Detect which cell encompasses the target text, then output its [X, Y] center coordinate. 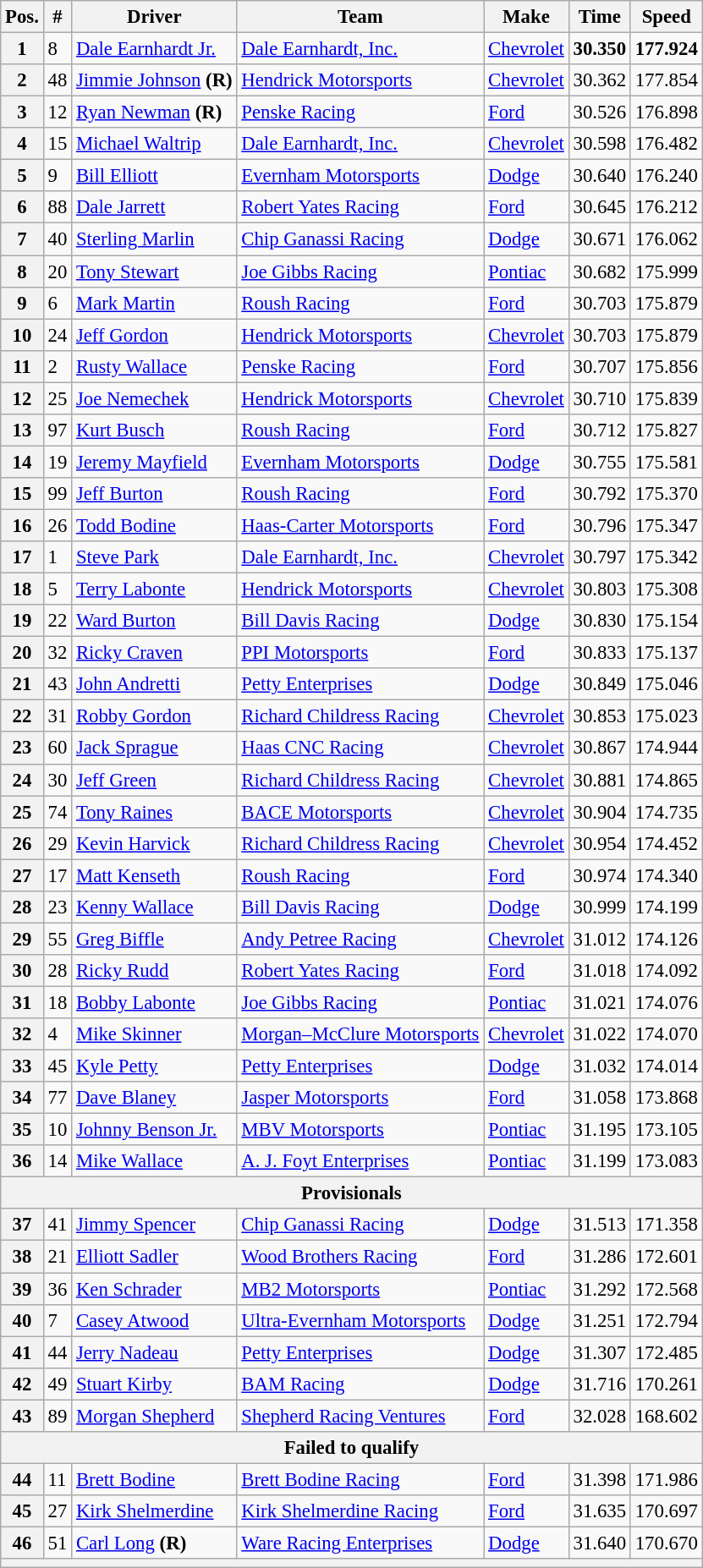
176.898 [667, 112]
Dale Earnhardt Jr. [154, 49]
175.581 [667, 462]
Morgan Shepherd [154, 1416]
176.482 [667, 144]
176.240 [667, 176]
Make [526, 17]
34 [22, 1098]
BAM Racing [360, 1384]
Andy Petree Racing [360, 939]
Steve Park [154, 557]
Robby Gordon [154, 716]
30.881 [599, 780]
51 [58, 1543]
30.954 [599, 843]
174.452 [667, 843]
31.012 [599, 939]
171.986 [667, 1479]
31.716 [599, 1384]
A. J. Foyt Enterprises [360, 1161]
Haas-Carter Motorsports [360, 525]
Dale Jarrett [154, 207]
MBV Motorsports [360, 1130]
Provisionals [352, 1193]
173.868 [667, 1098]
Jeremy Mayfield [154, 462]
Mike Skinner [154, 1034]
Bobby Labonte [154, 1002]
30.671 [599, 239]
172.485 [667, 1352]
Kyle Petty [154, 1066]
31.307 [599, 1352]
176.062 [667, 239]
13 [22, 430]
31.251 [599, 1320]
48 [58, 80]
30.833 [599, 653]
174.070 [667, 1034]
Mike Wallace [154, 1161]
39 [22, 1289]
97 [58, 430]
31.398 [599, 1479]
Mark Martin [154, 303]
31.640 [599, 1543]
174.014 [667, 1066]
Greg Biffle [154, 939]
Tony Raines [154, 812]
Jack Sprague [154, 748]
89 [58, 1416]
Jasper Motorsports [360, 1098]
31.635 [599, 1511]
Wood Brothers Racing [360, 1257]
31.195 [599, 1130]
175.046 [667, 684]
175.827 [667, 430]
168.602 [667, 1416]
Elliott Sadler [154, 1257]
Time [599, 17]
88 [58, 207]
30.792 [599, 494]
30.712 [599, 430]
177.924 [667, 49]
Shepherd Racing Ventures [360, 1416]
Ultra-Evernham Motorsports [360, 1320]
173.083 [667, 1161]
46 [22, 1543]
31.286 [599, 1257]
99 [58, 494]
Kirk Shelmerdine Racing [360, 1511]
37 [22, 1225]
55 [58, 939]
Jeff Gordon [154, 335]
Team [360, 17]
Kenny Wallace [154, 907]
Kurt Busch [154, 430]
Ricky Rudd [154, 971]
30.710 [599, 398]
16 [22, 525]
174.199 [667, 907]
Jeff Burton [154, 494]
30.974 [599, 875]
30.830 [599, 621]
170.261 [667, 1384]
Failed to qualify [352, 1448]
42 [22, 1384]
Terry Labonte [154, 589]
49 [58, 1384]
30.803 [599, 589]
174.340 [667, 875]
Brett Bodine Racing [360, 1479]
Kirk Shelmerdine [154, 1511]
174.076 [667, 1002]
175.999 [667, 271]
177.854 [667, 80]
172.568 [667, 1289]
30.755 [599, 462]
170.697 [667, 1511]
175.154 [667, 621]
175.308 [667, 589]
Bill Elliott [154, 176]
Todd Bodine [154, 525]
175.347 [667, 525]
Jeff Green [154, 780]
172.794 [667, 1320]
30.640 [599, 176]
Stuart Kirby [154, 1384]
175.839 [667, 398]
31.021 [599, 1002]
77 [58, 1098]
30.849 [599, 684]
30.867 [599, 748]
172.601 [667, 1257]
30.853 [599, 716]
John Andretti [154, 684]
Ware Racing Enterprises [360, 1543]
Jimmy Spencer [154, 1225]
32.028 [599, 1416]
Ken Schrader [154, 1289]
Speed [667, 17]
# [58, 17]
174.126 [667, 939]
30.797 [599, 557]
30.707 [599, 366]
170.670 [667, 1543]
Dave Blaney [154, 1098]
174.944 [667, 748]
Sterling Marlin [154, 239]
33 [22, 1066]
174.092 [667, 971]
30.645 [599, 207]
175.856 [667, 366]
31.058 [599, 1098]
Tony Stewart [154, 271]
74 [58, 812]
Michael Waltrip [154, 144]
Haas CNC Racing [360, 748]
Driver [154, 17]
31.032 [599, 1066]
30.362 [599, 80]
31.513 [599, 1225]
30.904 [599, 812]
Morgan–McClure Motorsports [360, 1034]
Ryan Newman (R) [154, 112]
38 [22, 1257]
176.212 [667, 207]
30.999 [599, 907]
Jerry Nadeau [154, 1352]
Kevin Harvick [154, 843]
175.137 [667, 653]
30.682 [599, 271]
173.105 [667, 1130]
30.796 [599, 525]
174.865 [667, 780]
Carl Long (R) [154, 1543]
Casey Atwood [154, 1320]
175.370 [667, 494]
Joe Nemechek [154, 398]
30.350 [599, 49]
31.292 [599, 1289]
Rusty Wallace [154, 366]
3 [22, 112]
30.598 [599, 144]
31.018 [599, 971]
Ward Burton [154, 621]
31.022 [599, 1034]
Pos. [22, 17]
174.735 [667, 812]
Matt Kenseth [154, 875]
BACE Motorsports [360, 812]
175.342 [667, 557]
Johnny Benson Jr. [154, 1130]
PPI Motorsports [360, 653]
Jimmie Johnson (R) [154, 80]
175.023 [667, 716]
171.358 [667, 1225]
35 [22, 1130]
Brett Bodine [154, 1479]
Ricky Craven [154, 653]
30.526 [599, 112]
MB2 Motorsports [360, 1289]
60 [58, 748]
31.199 [599, 1161]
